Output the [X, Y] coordinate of the center of the cell containing the given text.  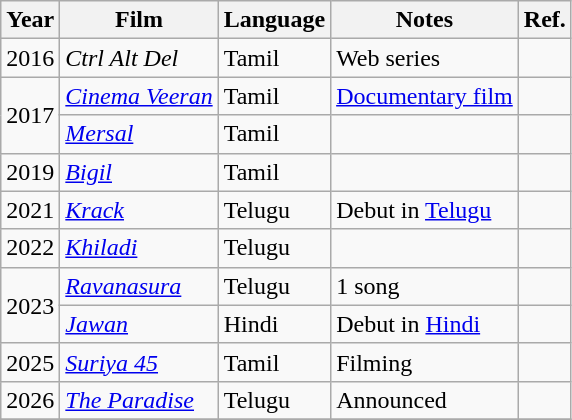
1 song [425, 286]
2025 [30, 362]
Ref. [544, 20]
Documentary film [425, 96]
Notes [425, 20]
Hindi [274, 324]
Jawan [139, 324]
2026 [30, 400]
2016 [30, 58]
The Paradise [139, 400]
Bigil [139, 172]
Mersal [139, 134]
Ravanasura [139, 286]
Ctrl Alt Del [139, 58]
Language [274, 20]
Year [30, 20]
2023 [30, 305]
Khiladi [139, 248]
Film [139, 20]
Filming [425, 362]
Krack [139, 210]
Suriya 45 [139, 362]
Debut in Hindi [425, 324]
Web series [425, 58]
Debut in Telugu [425, 210]
2017 [30, 115]
Cinema Veeran [139, 96]
2021 [30, 210]
2022 [30, 248]
2019 [30, 172]
Announced [425, 400]
